Extract the [x, y] coordinate from the center of the cell holding the provided text.  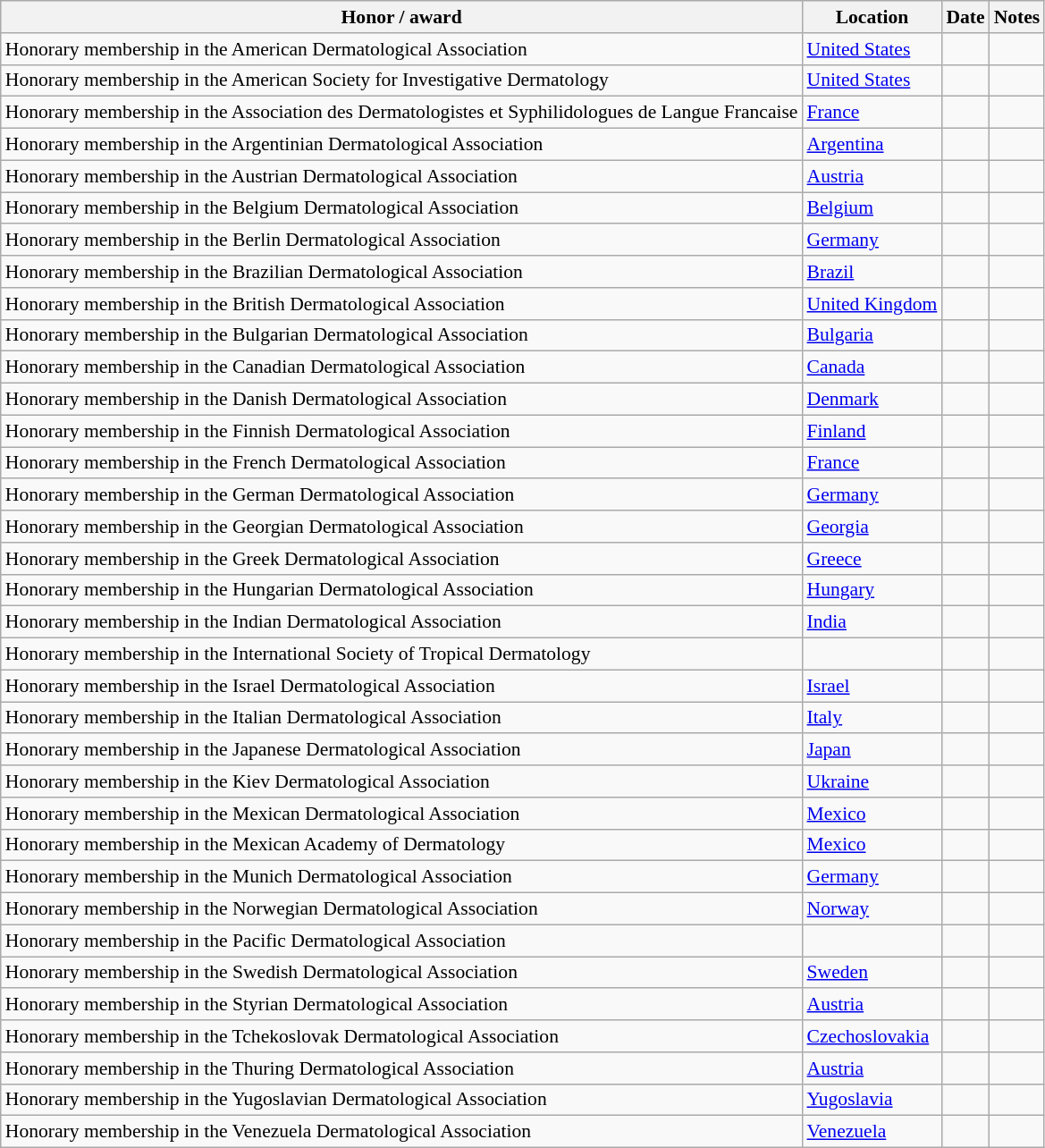
Honorary membership in the Danish Dermatological Association [402, 400]
Finland [872, 431]
Yugoslavia [872, 1100]
Honorary membership in the Kiev Dermatological Association [402, 781]
Brazil [872, 272]
United Kingdom [872, 304]
Honorary membership in the British Dermatological Association [402, 304]
Honorary membership in the Swedish Dermatological Association [402, 973]
Honorary membership in the Berlin Dermatological Association [402, 241]
Honorary membership in the Brazilian Dermatological Association [402, 272]
Honorary membership in the Israel Dermatological Association [402, 686]
Honorary membership in the Thuring Dermatological Association [402, 1068]
Norway [872, 909]
Denmark [872, 400]
Honorary membership in the Finnish Dermatological Association [402, 431]
Honorary membership in the Bulgarian Dermatological Association [402, 335]
India [872, 622]
Canada [872, 367]
Israel [872, 686]
Honorary membership in the Austrian Dermatological Association [402, 176]
Honorary membership in the Venezuela Dermatological Association [402, 1132]
Italy [872, 718]
Honorary membership in the Argentinian Dermatological Association [402, 145]
Honorary membership in the Norwegian Dermatological Association [402, 909]
Date [965, 17]
Honorary membership in the Mexican Dermatological Association [402, 814]
Honorary membership in the American Dermatological Association [402, 49]
Honorary membership in the International Society of Tropical Dermatology [402, 654]
Georgia [872, 527]
Honorary membership in the Mexican Academy of Dermatology [402, 845]
Honorary membership in the Hungarian Dermatological Association [402, 590]
Honorary membership in the French Dermatological Association [402, 463]
Venezuela [872, 1132]
Honorary membership in the Association des Dermatologistes et Syphilidologues de Langue Francaise [402, 113]
Honorary membership in the Styrian Dermatological Association [402, 1005]
Greece [872, 559]
Honorary membership in the Yugoslavian Dermatological Association [402, 1100]
Honorary membership in the Belgium Dermatological Association [402, 208]
Ukraine [872, 781]
Honorary membership in the Canadian Dermatological Association [402, 367]
Honorary membership in the Indian Dermatological Association [402, 622]
Honorary membership in the American Society for Investigative Dermatology [402, 80]
Sweden [872, 973]
Hungary [872, 590]
Honorary membership in the Georgian Dermatological Association [402, 527]
Belgium [872, 208]
Argentina [872, 145]
Location [872, 17]
Honorary membership in the Japanese Dermatological Association [402, 750]
Honor / award [402, 17]
Honorary membership in the German Dermatological Association [402, 495]
Honorary membership in the Pacific Dermatological Association [402, 941]
Honorary membership in the Munich Dermatological Association [402, 877]
Bulgaria [872, 335]
Czechoslovakia [872, 1036]
Notes [1017, 17]
Honorary membership in the Greek Dermatological Association [402, 559]
Honorary membership in the Tchekoslovak Dermatological Association [402, 1036]
Japan [872, 750]
Honorary membership in the Italian Dermatological Association [402, 718]
